Search for the cell housing the specified text and yield its (X, Y) center coordinate. 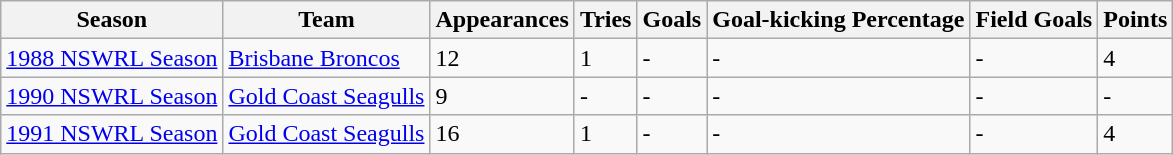
Brisbane Broncos (326, 58)
1991 NSWRL Season (112, 134)
1988 NSWRL Season (112, 58)
Field Goals (1034, 20)
Season (112, 20)
Goal-kicking Percentage (838, 20)
16 (502, 134)
Goals (672, 20)
Points (1136, 20)
1990 NSWRL Season (112, 96)
Tries (606, 20)
9 (502, 96)
12 (502, 58)
Appearances (502, 20)
Team (326, 20)
